For the text-containing cell, return its midpoint in [X, Y] coordinate format. 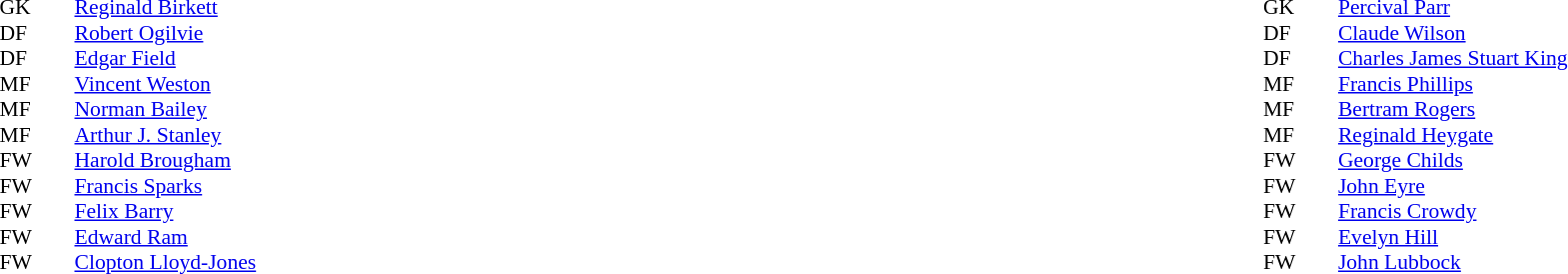
Norman Bailey [165, 109]
Francis Sparks [165, 186]
Edgar Field [165, 59]
Vincent Weston [165, 84]
Felix Barry [165, 211]
Evelyn Hill [1453, 237]
John Eyre [1453, 186]
Reginald Heygate [1453, 135]
Francis Crowdy [1453, 211]
Harold Brougham [165, 161]
George Childs [1453, 161]
Arthur J. Stanley [165, 135]
Claude Wilson [1453, 33]
Robert Ogilvie [165, 33]
Charles James Stuart King [1453, 59]
Bertram Rogers [1453, 109]
Francis Phillips [1453, 84]
Edward Ram [165, 237]
